Determine the (x, y) coordinate at the center of the cell enclosing the given text.  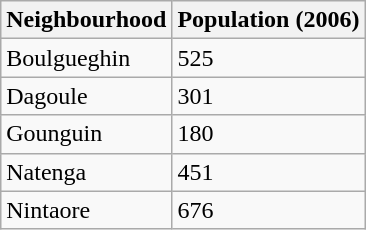
301 (268, 96)
Natenga (86, 172)
676 (268, 210)
525 (268, 58)
Nintaore (86, 210)
180 (268, 134)
Population (2006) (268, 20)
Dagoule (86, 96)
Gounguin (86, 134)
451 (268, 172)
Boulgueghin (86, 58)
Neighbourhood (86, 20)
